Output the (x, y) coordinate of the center of the cell containing the given text.  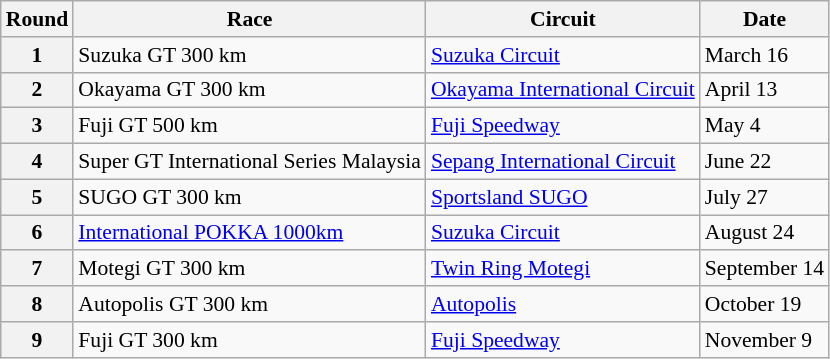
Okayama International Circuit (563, 90)
Circuit (563, 19)
August 24 (764, 233)
Okayama GT 300 km (250, 90)
Autopolis (563, 304)
April 13 (764, 90)
Fuji GT 300 km (250, 340)
Fuji GT 500 km (250, 126)
June 22 (764, 162)
SUGO GT 300 km (250, 197)
November 9 (764, 340)
July 27 (764, 197)
Motegi GT 300 km (250, 269)
Race (250, 19)
Suzuka GT 300 km (250, 55)
2 (38, 90)
Date (764, 19)
International POKKA 1000km (250, 233)
Sepang International Circuit (563, 162)
September 14 (764, 269)
3 (38, 126)
Super GT International Series Malaysia (250, 162)
Autopolis GT 300 km (250, 304)
Sportsland SUGO (563, 197)
October 19 (764, 304)
May 4 (764, 126)
4 (38, 162)
7 (38, 269)
8 (38, 304)
Round (38, 19)
6 (38, 233)
9 (38, 340)
5 (38, 197)
1 (38, 55)
March 16 (764, 55)
Twin Ring Motegi (563, 269)
